Detect which cell encompasses the target text, then output its [X, Y] center coordinate. 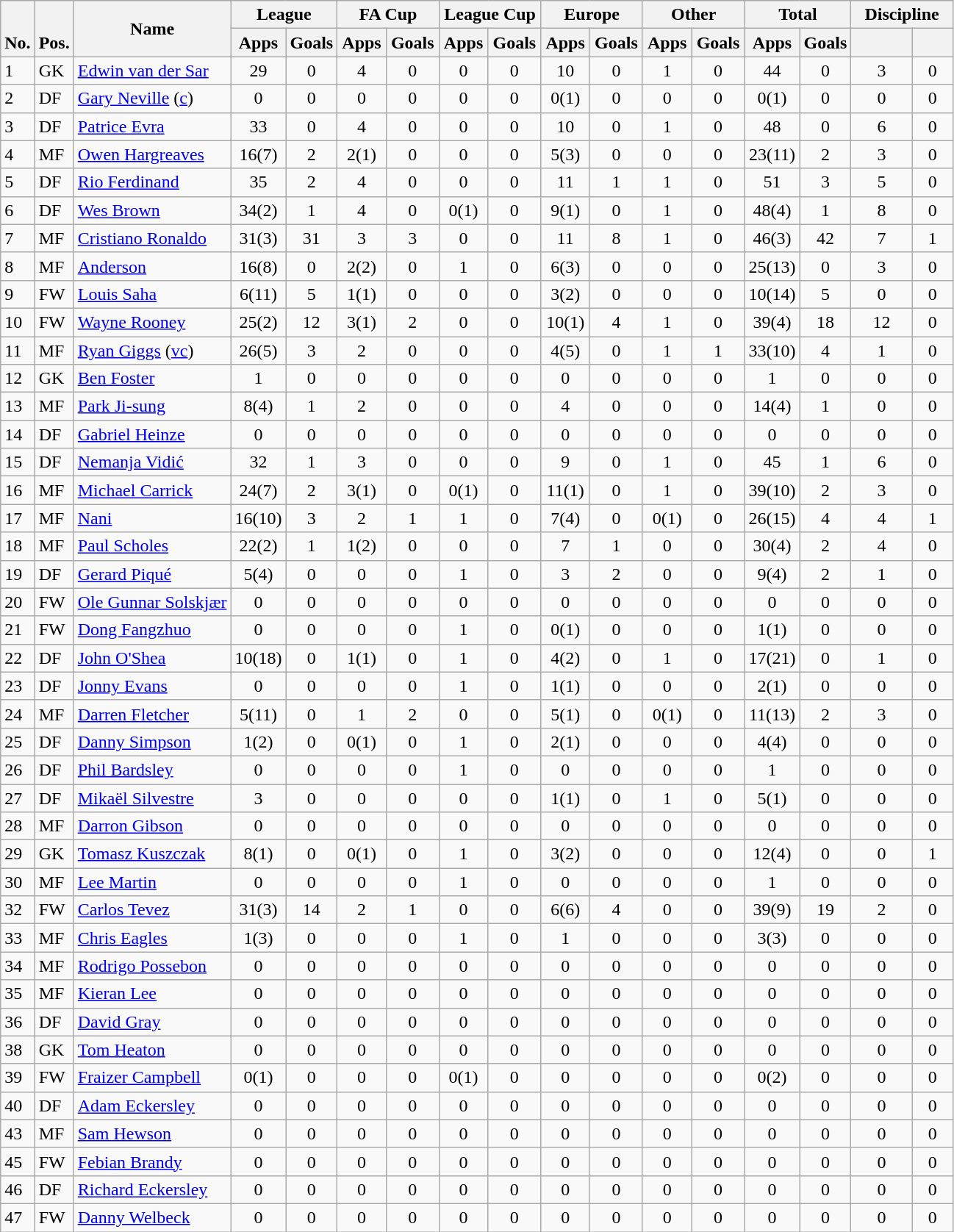
Rio Ferdinand [152, 182]
38 [18, 1050]
Cristiano Ronaldo [152, 238]
25(2) [259, 322]
26 [18, 770]
No. [18, 29]
40 [18, 1106]
39(4) [772, 322]
Tomasz Kuszczak [152, 854]
Europe [592, 15]
5(3) [566, 154]
16(7) [259, 154]
30(4) [772, 546]
4(2) [566, 658]
33(10) [772, 351]
3(3) [772, 938]
Gabriel Heinze [152, 434]
David Gray [152, 1022]
Gary Neville (c) [152, 99]
Jonny Evans [152, 686]
9(4) [772, 574]
6(3) [566, 266]
Total [798, 15]
11(13) [772, 714]
Michael Carrick [152, 490]
17 [18, 518]
24(7) [259, 490]
46(3) [772, 238]
Chris Eagles [152, 938]
Carlos Tevez [152, 910]
28 [18, 826]
34(2) [259, 210]
Lee Martin [152, 882]
2(2) [362, 266]
21 [18, 630]
Park Ji-sung [152, 407]
44 [772, 71]
Richard Eckersley [152, 1189]
20 [18, 602]
Louis Saha [152, 294]
8(4) [259, 407]
Ole Gunnar Solskjær [152, 602]
10(1) [566, 322]
39 [18, 1078]
10(18) [259, 658]
5(4) [259, 574]
23 [18, 686]
11(1) [566, 490]
39(9) [772, 910]
Owen Hargreaves [152, 154]
6(11) [259, 294]
FA Cup [388, 15]
5(11) [259, 714]
46 [18, 1189]
47 [18, 1217]
34 [18, 966]
0(2) [772, 1078]
League Cup [489, 15]
4(4) [772, 742]
Nemanja Vidić [152, 462]
31 [312, 238]
39(10) [772, 490]
Wayne Rooney [152, 322]
16(10) [259, 518]
Wes Brown [152, 210]
Patrice Evra [152, 126]
36 [18, 1022]
14(4) [772, 407]
Danny Welbeck [152, 1217]
Edwin van der Sar [152, 71]
6(6) [566, 910]
8(1) [259, 854]
51 [772, 182]
1(3) [259, 938]
Darren Fletcher [152, 714]
13 [18, 407]
4(5) [566, 351]
Sam Hewson [152, 1133]
Ben Foster [152, 379]
Anderson [152, 266]
26(15) [772, 518]
12(4) [772, 854]
Gerard Piqué [152, 574]
7(4) [566, 518]
Nani [152, 518]
10(14) [772, 294]
15 [18, 462]
League [284, 15]
27 [18, 798]
22 [18, 658]
23(11) [772, 154]
43 [18, 1133]
Mikaël Silvestre [152, 798]
Darron Gibson [152, 826]
Discipline [903, 15]
25(13) [772, 266]
48(4) [772, 210]
Name [152, 29]
Ryan Giggs (vc) [152, 351]
Fraizer Campbell [152, 1078]
Pos. [54, 29]
Paul Scholes [152, 546]
17(21) [772, 658]
Febian Brandy [152, 1161]
25 [18, 742]
Phil Bardsley [152, 770]
16(8) [259, 266]
Dong Fangzhuo [152, 630]
Rodrigo Possebon [152, 966]
22(2) [259, 546]
9(1) [566, 210]
John O'Shea [152, 658]
Tom Heaton [152, 1050]
16 [18, 490]
30 [18, 882]
48 [772, 126]
Danny Simpson [152, 742]
Adam Eckersley [152, 1106]
42 [825, 238]
Kieran Lee [152, 994]
26(5) [259, 351]
24 [18, 714]
Other [694, 15]
